Identify which cell holds the provided text, then report its (X, Y) central coordinate. 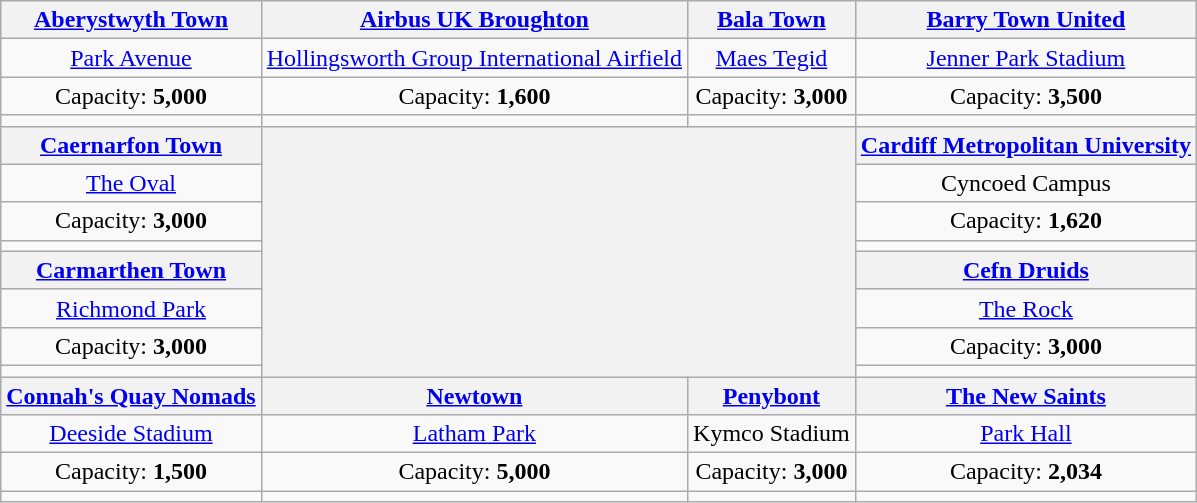
Park Hall (1026, 434)
Deeside Stadium (131, 434)
Airbus UK Broughton (474, 20)
Park Avenue (131, 58)
Penybont (772, 395)
Maes Tegid (772, 58)
Capacity: 2,034 (1026, 472)
Carmarthen Town (131, 270)
Caernarfon Town (131, 145)
Connah's Quay Nomads (131, 395)
Latham Park (474, 434)
Capacity: 1,600 (474, 96)
Cyncoed Campus (1026, 183)
The Oval (131, 183)
The New Saints (1026, 395)
Aberystwyth Town (131, 20)
Kymco Stadium (772, 434)
The Rock (1026, 308)
Bala Town (772, 20)
Jenner Park Stadium (1026, 58)
Capacity: 1,620 (1026, 221)
Capacity: 1,500 (131, 472)
Capacity: 3,500 (1026, 96)
Barry Town United (1026, 20)
Hollingsworth Group International Airfield (474, 58)
Cefn Druids (1026, 270)
Cardiff Metropolitan University (1026, 145)
Richmond Park (131, 308)
Newtown (474, 395)
